Extract the [x, y] coordinate from the center of the cell holding the provided text.  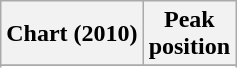
Peakposition [189, 34]
Chart (2010) [72, 34]
